Determine the [X, Y] coordinate at the center of the cell enclosing the given text.  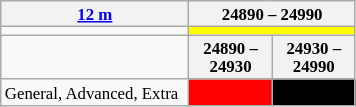
24890 – 24930 [230, 57]
12 m [95, 14]
General, Advanced, Extra [95, 93]
24890 – 24990 [272, 14]
24930 – 24990 [314, 57]
